Output the [x, y] coordinate of the center of the cell containing the given text.  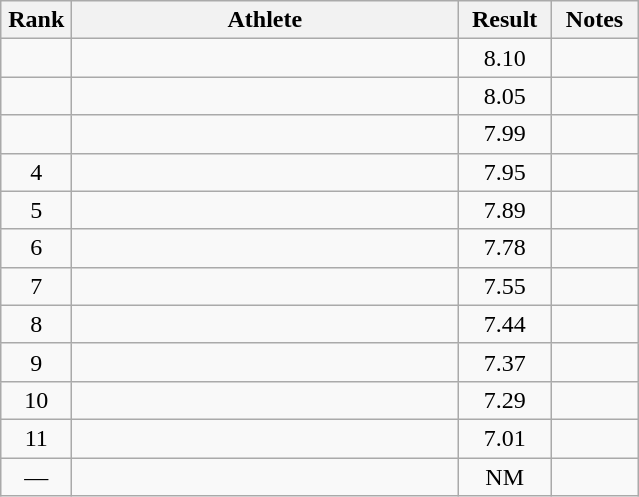
Rank [36, 20]
8.05 [505, 96]
5 [36, 210]
8 [36, 324]
9 [36, 362]
6 [36, 248]
10 [36, 400]
NM [505, 477]
7.29 [505, 400]
Result [505, 20]
7.78 [505, 248]
7.89 [505, 210]
Athlete [265, 20]
Notes [594, 20]
7.99 [505, 134]
7 [36, 286]
11 [36, 438]
— [36, 477]
7.44 [505, 324]
7.01 [505, 438]
7.55 [505, 286]
8.10 [505, 58]
7.95 [505, 172]
4 [36, 172]
7.37 [505, 362]
